Scan for the cell matching the given text and deliver its [x, y] coordinate at center. 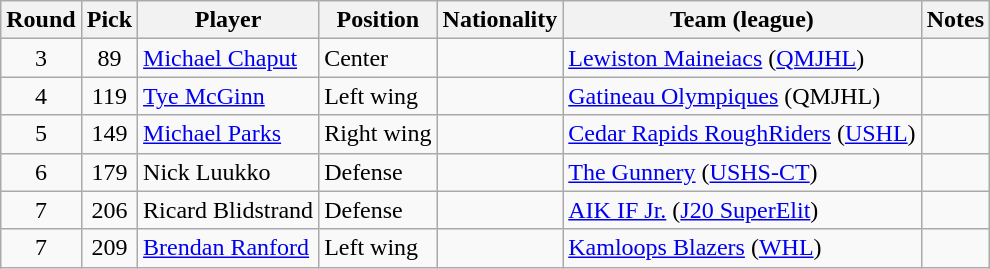
Team (league) [742, 20]
Nick Luukko [228, 172]
6 [41, 172]
Round [41, 20]
4 [41, 96]
Brendan Ranford [228, 248]
Center [378, 58]
Notes [955, 20]
5 [41, 134]
Nationality [500, 20]
3 [41, 58]
The Gunnery (USHS-CT) [742, 172]
Cedar Rapids RoughRiders (USHL) [742, 134]
Tye McGinn [228, 96]
149 [109, 134]
Position [378, 20]
Player [228, 20]
Gatineau Olympiques (QMJHL) [742, 96]
206 [109, 210]
Lewiston Maineiacs (QMJHL) [742, 58]
179 [109, 172]
89 [109, 58]
Pick [109, 20]
Michael Chaput [228, 58]
Ricard Blidstrand [228, 210]
209 [109, 248]
119 [109, 96]
Michael Parks [228, 134]
Right wing [378, 134]
Kamloops Blazers (WHL) [742, 248]
AIK IF Jr. (J20 SuperElit) [742, 210]
